Locate the cell with the specified text and output its (x, y) center coordinate. 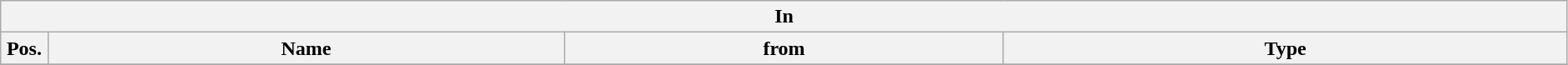
Name (306, 48)
Type (1285, 48)
from (784, 48)
Pos. (24, 48)
In (784, 17)
